Locate the cell with the specified text and output its [X, Y] center coordinate. 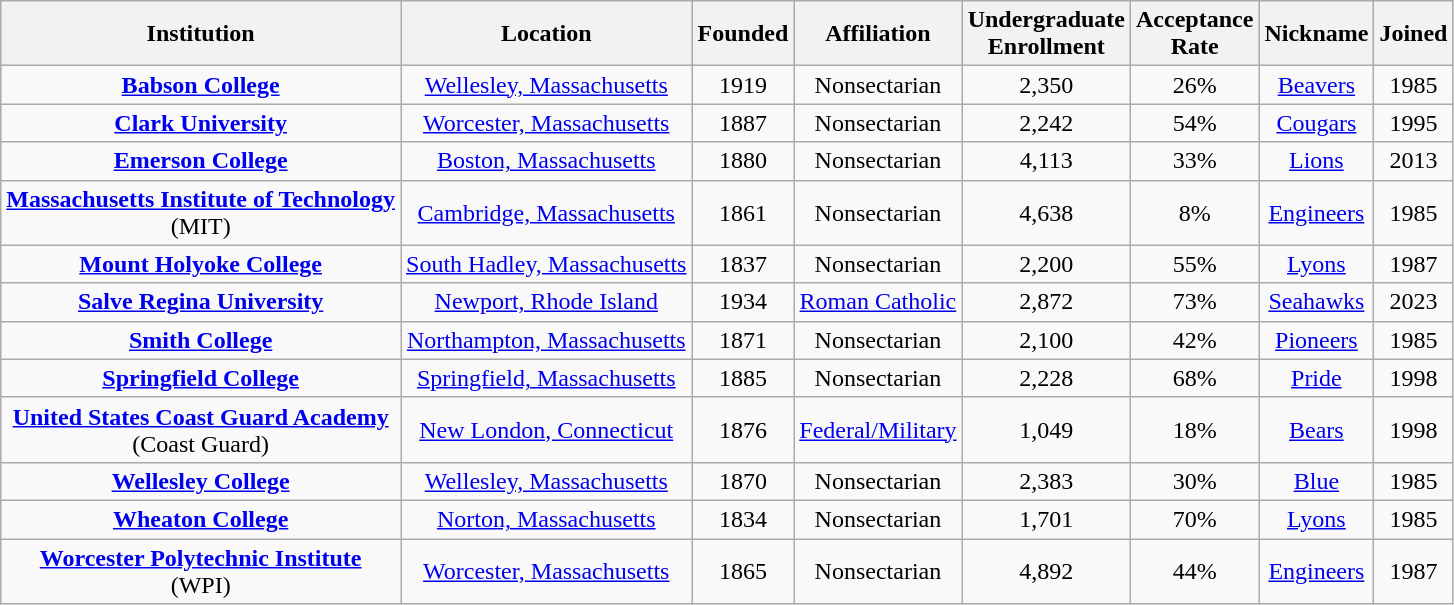
1880 [743, 161]
Lions [1316, 161]
Clark University [201, 123]
73% [1195, 302]
UndergraduateEnrollment [1046, 34]
Affiliation [878, 34]
1837 [743, 264]
1887 [743, 123]
4,638 [1046, 212]
1834 [743, 519]
54% [1195, 123]
Bears [1316, 430]
2,100 [1046, 340]
Boston, Massachusetts [546, 161]
Norton, Massachusetts [546, 519]
2,242 [1046, 123]
1919 [743, 85]
Pioneers [1316, 340]
United States Coast Guard Academy(Coast Guard) [201, 430]
42% [1195, 340]
70% [1195, 519]
Salve Regina University [201, 302]
1885 [743, 378]
Smith College [201, 340]
2,383 [1046, 481]
2013 [1414, 161]
Newport, Rhode Island [546, 302]
New London, Connecticut [546, 430]
Mount Holyoke College [201, 264]
55% [1195, 264]
Springfield, Massachusetts [546, 378]
30% [1195, 481]
Wellesley College [201, 481]
Blue [1316, 481]
2,872 [1046, 302]
2,228 [1046, 378]
18% [1195, 430]
Joined [1414, 34]
2023 [1414, 302]
Beavers [1316, 85]
Institution [201, 34]
Cambridge, Massachusetts [546, 212]
1876 [743, 430]
Seahawks [1316, 302]
2,200 [1046, 264]
Emerson College [201, 161]
Massachusetts Institute of Technology(MIT) [201, 212]
AcceptanceRate [1195, 34]
4,892 [1046, 570]
Northampton, Massachusetts [546, 340]
1865 [743, 570]
1,701 [1046, 519]
South Hadley, Massachusetts [546, 264]
Federal/Military [878, 430]
Location [546, 34]
Cougars [1316, 123]
Pride [1316, 378]
1870 [743, 481]
1871 [743, 340]
1,049 [1046, 430]
Nickname [1316, 34]
Roman Catholic [878, 302]
1995 [1414, 123]
8% [1195, 212]
Babson College [201, 85]
26% [1195, 85]
44% [1195, 570]
33% [1195, 161]
1934 [743, 302]
2,350 [1046, 85]
Worcester Polytechnic Institute(WPI) [201, 570]
Wheaton College [201, 519]
Springfield College [201, 378]
1861 [743, 212]
68% [1195, 378]
4,113 [1046, 161]
Founded [743, 34]
